Pinpoint the cell where the given text exists, returning its (x, y) midpoint coordinate. 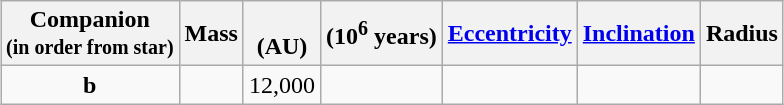
(106 years) (382, 34)
12,000 (282, 85)
Mass (211, 34)
b (90, 85)
(AU) (282, 34)
Radius (742, 34)
Eccentricity (510, 34)
Companion(in order from star) (90, 34)
Inclination (638, 34)
